Return (x, y) of the center of cell containing provided text 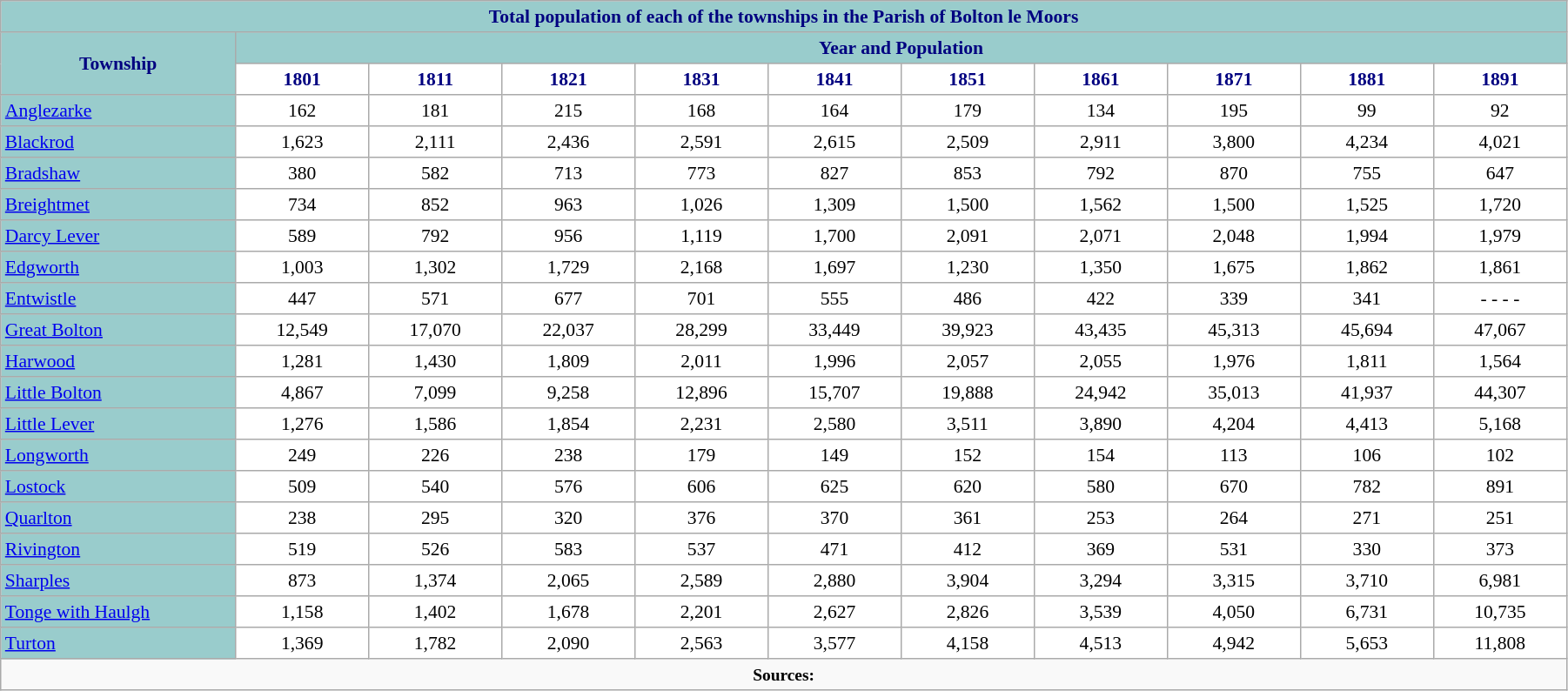
3,890 (1100, 424)
271 (1366, 519)
Anglezarke (118, 111)
19,888 (968, 392)
Blackrod (118, 142)
154 (1100, 455)
1841 (835, 79)
1,862 (1366, 267)
2,091 (968, 236)
Breightmet (118, 205)
647 (1500, 173)
486 (968, 299)
264 (1234, 519)
Entwistle (118, 299)
Darcy Lever (118, 236)
Little Lever (118, 424)
152 (968, 455)
134 (1100, 111)
1,369 (303, 644)
606 (701, 486)
2,911 (1100, 142)
3,577 (835, 644)
1,854 (569, 424)
2,011 (701, 361)
3,904 (968, 581)
2,055 (1100, 361)
2,065 (569, 581)
15,707 (835, 392)
Bradshaw (118, 173)
2,201 (701, 613)
4,413 (1366, 424)
734 (303, 205)
373 (1500, 550)
2,509 (968, 142)
1,525 (1366, 205)
Little Bolton (118, 392)
162 (303, 111)
2,048 (1234, 236)
537 (701, 550)
22,037 (569, 330)
339 (1234, 299)
1851 (968, 79)
370 (835, 519)
677 (569, 299)
625 (835, 486)
9,258 (569, 392)
- - - - (1500, 299)
17,070 (435, 330)
41,937 (1366, 392)
3,539 (1100, 613)
1,729 (569, 267)
963 (569, 205)
Quarlton (118, 519)
3,800 (1234, 142)
361 (968, 519)
1821 (569, 79)
Rivington (118, 550)
1,402 (435, 613)
12,549 (303, 330)
773 (701, 173)
Township (118, 64)
582 (435, 173)
Year and Population (901, 48)
2,563 (701, 644)
249 (303, 455)
106 (1366, 455)
1,562 (1100, 205)
1,782 (435, 644)
1,302 (435, 267)
1,697 (835, 267)
782 (1366, 486)
Turton (118, 644)
35,013 (1234, 392)
28,299 (701, 330)
181 (435, 111)
509 (303, 486)
580 (1100, 486)
45,313 (1234, 330)
1,809 (569, 361)
2,880 (835, 581)
1,276 (303, 424)
6,981 (1500, 581)
755 (1366, 173)
1,430 (435, 361)
1,230 (968, 267)
253 (1100, 519)
251 (1500, 519)
2,615 (835, 142)
1,309 (835, 205)
3,294 (1100, 581)
320 (569, 519)
295 (435, 519)
4,021 (1500, 142)
873 (303, 581)
1871 (1234, 79)
4,942 (1234, 644)
870 (1234, 173)
2,826 (968, 613)
1,994 (1366, 236)
2,231 (701, 424)
1,623 (303, 142)
4,234 (1366, 142)
2,591 (701, 142)
1,158 (303, 613)
583 (569, 550)
113 (1234, 455)
10,735 (1500, 613)
2,580 (835, 424)
226 (435, 455)
519 (303, 550)
1,564 (1500, 361)
2,436 (569, 142)
2,057 (968, 361)
45,694 (1366, 330)
2,071 (1100, 236)
1,979 (1500, 236)
1881 (1366, 79)
891 (1500, 486)
827 (835, 173)
1,811 (1366, 361)
Tonge with Haulgh (118, 613)
1861 (1100, 79)
39,923 (968, 330)
3,511 (968, 424)
620 (968, 486)
3,710 (1366, 581)
447 (303, 299)
571 (435, 299)
4,513 (1100, 644)
956 (569, 236)
Great Bolton (118, 330)
3,315 (1234, 581)
1,976 (1234, 361)
1891 (1500, 79)
422 (1100, 299)
2,111 (435, 142)
1831 (701, 79)
149 (835, 455)
4,204 (1234, 424)
2,090 (569, 644)
1,026 (701, 205)
412 (968, 550)
369 (1100, 550)
102 (1500, 455)
6,731 (1366, 613)
99 (1366, 111)
330 (1366, 550)
1,700 (835, 236)
Longworth (118, 455)
43,435 (1100, 330)
47,067 (1500, 330)
576 (569, 486)
589 (303, 236)
713 (569, 173)
1,678 (569, 613)
376 (701, 519)
168 (701, 111)
526 (435, 550)
1801 (303, 79)
2,589 (701, 581)
1,586 (435, 424)
1,720 (1500, 205)
12,896 (701, 392)
670 (1234, 486)
1,861 (1500, 267)
380 (303, 173)
852 (435, 205)
1,350 (1100, 267)
555 (835, 299)
2,168 (701, 267)
33,449 (835, 330)
5,168 (1500, 424)
4,158 (968, 644)
Sources: (784, 675)
164 (835, 111)
5,653 (1366, 644)
215 (569, 111)
Total population of each of the townships in the Parish of Bolton le Moors (784, 17)
341 (1366, 299)
1,675 (1234, 267)
Harwood (118, 361)
Sharples (118, 581)
7,099 (435, 392)
Lostock (118, 486)
1,281 (303, 361)
701 (701, 299)
4,050 (1234, 613)
195 (1234, 111)
Edgworth (118, 267)
4,867 (303, 392)
531 (1234, 550)
24,942 (1100, 392)
471 (835, 550)
1,119 (701, 236)
92 (1500, 111)
1,996 (835, 361)
44,307 (1500, 392)
1,003 (303, 267)
11,808 (1500, 644)
540 (435, 486)
2,627 (835, 613)
853 (968, 173)
1,374 (435, 581)
1811 (435, 79)
